Extract the (X, Y) coordinate from the center of the cell holding the provided text.  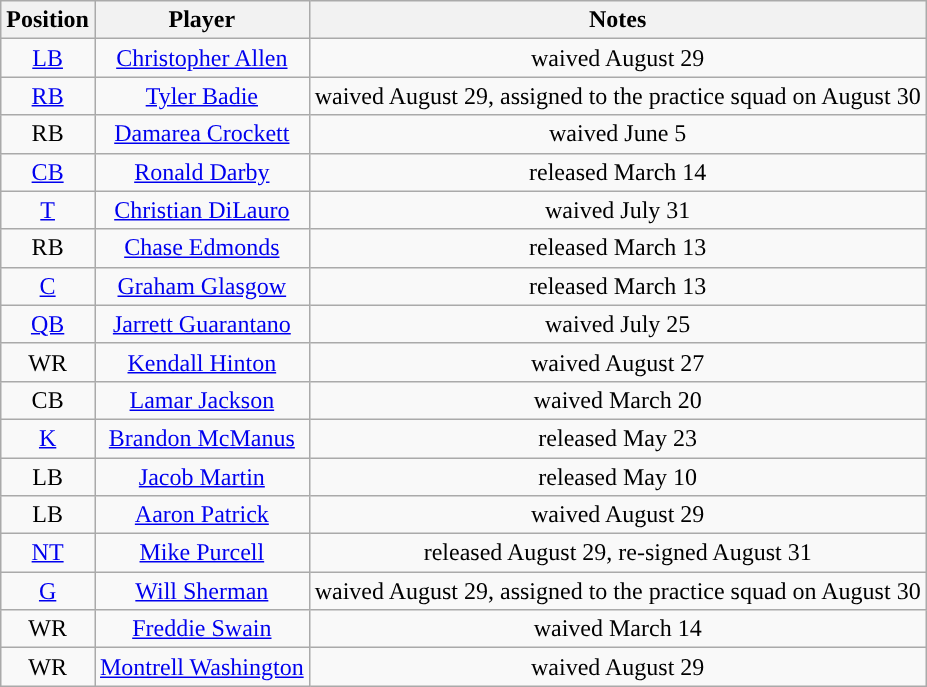
Ronald Darby (202, 172)
Chase Edmonds (202, 248)
released May 10 (618, 477)
C (48, 286)
Aaron Patrick (202, 515)
K (48, 438)
Brandon McManus (202, 438)
released August 29, re-signed August 31 (618, 553)
waived August 27 (618, 362)
Lamar Jackson (202, 400)
NT (48, 553)
QB (48, 324)
Montrell Washington (202, 667)
T (48, 210)
released March 14 (618, 172)
Graham Glasgow (202, 286)
waived June 5 (618, 134)
Will Sherman (202, 591)
Player (202, 20)
Freddie Swain (202, 629)
Christian DiLauro (202, 210)
waived March 14 (618, 629)
Damarea Crockett (202, 134)
waived July 31 (618, 210)
Tyler Badie (202, 96)
Christopher Allen (202, 58)
Kendall Hinton (202, 362)
Jarrett Guarantano (202, 324)
Mike Purcell (202, 553)
Jacob Martin (202, 477)
waived July 25 (618, 324)
G (48, 591)
Notes (618, 20)
released May 23 (618, 438)
Position (48, 20)
waived March 20 (618, 400)
